Return the (x, y) coordinate for the center point of the cell that contains the specified text.  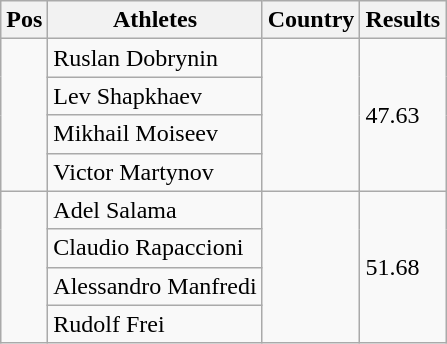
Victor Martynov (155, 172)
Athletes (155, 20)
Ruslan Dobrynin (155, 58)
Alessandro Manfredi (155, 286)
Rudolf Frei (155, 324)
47.63 (403, 115)
Mikhail Moiseev (155, 134)
Results (403, 20)
Lev Shapkhaev (155, 96)
Pos (24, 20)
Adel Salama (155, 210)
51.68 (403, 267)
Country (311, 20)
Claudio Rapaccioni (155, 248)
